Capture the cell that displays the provided text and extract its [X, Y] central coordinate. 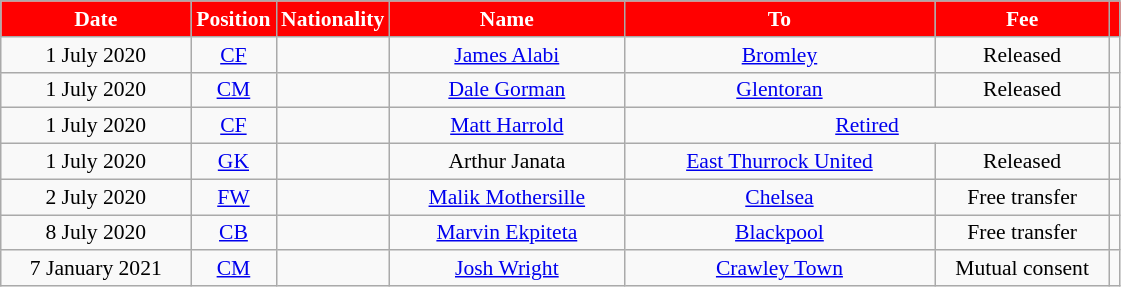
Nationality [332, 19]
Crawley Town [779, 269]
GK [234, 162]
Marvin Ekpiteta [506, 233]
Dale Gorman [506, 90]
2 July 2020 [96, 197]
Date [96, 19]
Chelsea [779, 197]
Retired [866, 126]
8 July 2020 [96, 233]
To [779, 19]
James Alabi [506, 55]
Arthur Janata [506, 162]
CB [234, 233]
Matt Harrold [506, 126]
7 January 2021 [96, 269]
Josh Wright [506, 269]
Blackpool [779, 233]
Bromley [779, 55]
Name [506, 19]
Position [234, 19]
East Thurrock United [779, 162]
Malik Mothersille [506, 197]
FW [234, 197]
Mutual consent [1022, 269]
Glentoran [779, 90]
Fee [1022, 19]
